Pinpoint the cell where the given text exists, returning its [X, Y] midpoint coordinate. 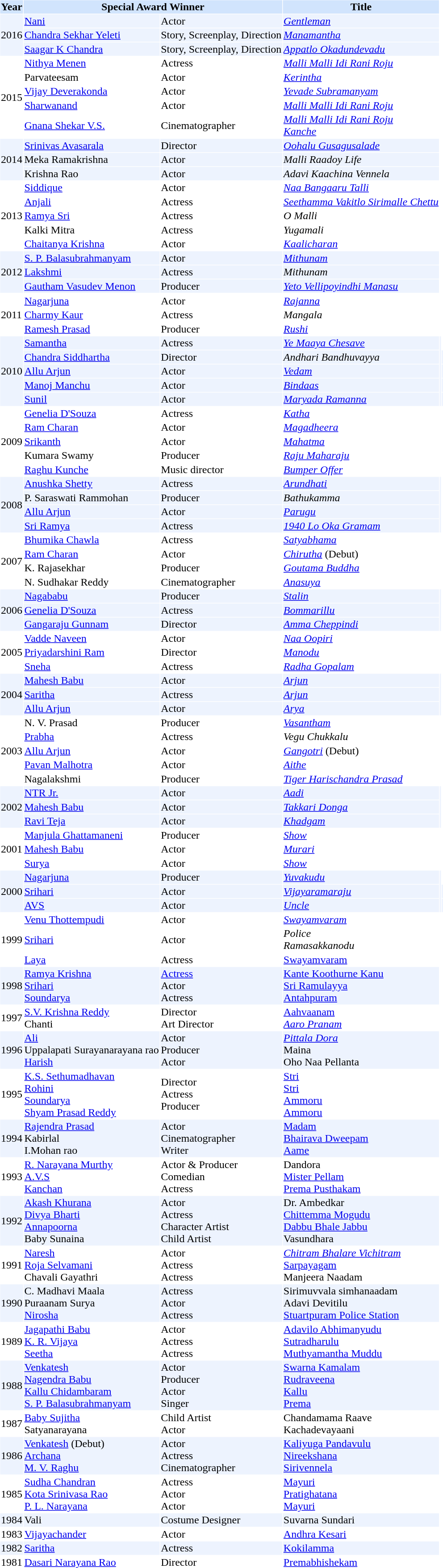
K. Rajasekhar [92, 568]
Chandra Sekhar Yeleti [92, 35]
Samantha [92, 343]
Adavilo Abhimanyudu Sutradharulu Muthyamantha Muddu [361, 1341]
Gautham Vasudev Menon [92, 286]
N. Sudhakar Reddy [92, 582]
Charmy Kaur [92, 315]
2007 [12, 561]
Yugamali [361, 230]
Vegu Chukkalu [361, 737]
K.S. Sethumadhavan Rohini Soundarya Shyam Prasad Reddy [92, 1094]
Madam Bhairava Dweepam Aame [361, 1138]
2002 [12, 807]
Bindaas [361, 385]
Bommarillu [361, 610]
Seethamma Vakitlo Sirimalle Chettu [361, 202]
Suvarna Sundari [361, 1520]
Costume Designer [221, 1520]
Venkatesh (Debut) Archana M. V. Raghu [92, 1456]
1992 [12, 1221]
Bhumika Chawla [92, 540]
Tiger Harischandra Prasad [361, 779]
Aahvaanam Aaro Pranam [361, 1018]
Pittala Dora Maina Oho Naa Pellanta [361, 1050]
Andhra Kesari [361, 1534]
Kalki Mitra [92, 230]
Krishna Rao [92, 174]
Meka Ramakrishna [92, 159]
Amma Cheppindi [361, 624]
2015 [12, 97]
Anushka Shetty [92, 483]
Naa Bangaaru Talli [361, 188]
2014 [12, 160]
1998 [12, 986]
Gentleman [361, 21]
Mayuri Pratighatana Mayuri [361, 1494]
Jagapathi Babu K. R. Vijaya Seetha [92, 1341]
Actor Cinematographer Writer [221, 1138]
Ye Maaya Chesave [361, 343]
Special Award Winner [153, 7]
Yevade Subramanyam [361, 92]
Dr. Ambedkar Chittemma Mogudu Dabbu Bhale Jabbu Vasundhara [361, 1221]
R. Narayana Murthy A.V.S Kanchan [92, 1177]
Uncle [361, 906]
Lakshmi [92, 272]
Actor Actress Character Artist Child Artist [221, 1221]
Srinivas Avasarala [92, 146]
Kaliyuga Pandavulu Nireekshana Sirivennela [361, 1456]
Sneha [92, 666]
Manjula Ghattamaneni [92, 835]
2009 [12, 441]
AVS [92, 906]
Oohalu Gusagusalade [361, 146]
Director Art Director [221, 1018]
Title [361, 7]
Naresh Roja Selvamani Chavali Gayathri [92, 1265]
Anasuya [361, 582]
1991 [12, 1265]
1989 [12, 1341]
NTR Jr. [92, 793]
Sri Ramya [92, 526]
Maryada Ramanna [361, 399]
Aithe [361, 765]
Raghu Kunche [92, 470]
1940 Lo Oka Gramam [361, 526]
Srikanth [92, 441]
Venkatesh Nagendra Babu Kallu Chidambaram S. P. Balasubrahmanyam [92, 1385]
1983 [12, 1534]
1986 [12, 1456]
Police Ramasakkanodu [361, 939]
Surya [92, 863]
Arya [361, 708]
Nagalakshmi [92, 779]
2003 [12, 751]
N. V. Prasad [92, 723]
Stri Stri Ammoru Ammoru [361, 1094]
Sirimuvvala simhanaadam Adavi Devitilu Stuartpuram Police Station [361, 1303]
Sharwanand [92, 105]
Saagar K Chandra [92, 49]
Yeto Vellipoyindhi Manasu [361, 286]
2013 [12, 216]
Adavi Kaachina Vennela [361, 174]
Parvateesam [92, 77]
1982 [12, 1548]
1996 [12, 1050]
Aadi [361, 793]
S. P. Balasubrahmanyam [92, 258]
Actress Actor Actor [221, 1494]
1990 [12, 1303]
Gangaraju Gunnam [92, 624]
Naa Oopiri [361, 638]
Vijayaramaraju [361, 891]
2004 [12, 695]
Takkari Donga [361, 807]
Yuvakudu [361, 877]
Baby Sujitha Satyanarayana [92, 1424]
Nithya Menen [92, 63]
Parugu [361, 512]
Mangala [361, 315]
Appatlo Okadundevadu [361, 49]
Satyabhama [361, 540]
Priyadarshini Ram [92, 652]
Kaalicharan [361, 244]
Radha Gopalam [361, 666]
Actor Actress Cinematographer [221, 1456]
Stalin [361, 596]
1984 [12, 1520]
1994 [12, 1138]
Raju Maharaju [361, 456]
Bathukamma [361, 498]
Nani [92, 21]
2016 [12, 35]
Year [12, 7]
Music director [221, 470]
Murari [361, 849]
1988 [12, 1385]
Kokilamma [361, 1548]
Khadgam [361, 821]
Sudha Chandran Kota Srinivasa Rao P. L. Narayana [92, 1494]
Anjali [92, 202]
Goutama Buddha [361, 568]
Vadde Naveen [92, 638]
Actor Producer Actor Singer [221, 1385]
Ali Uppalapati Surayanarayana rao Harish [92, 1050]
Katha [361, 413]
1995 [12, 1094]
Vasantham [361, 723]
P. Saraswati Rammohan [92, 498]
Malli Malli Idi Rani RojuKanche [361, 125]
Malli Raadoy Life [361, 159]
Pavan Malhotra [92, 765]
Chandamama Raave Kachadevayaani [361, 1424]
Vijayachander [92, 1534]
1999 [12, 940]
1993 [12, 1177]
2005 [12, 653]
Siddique [92, 188]
1997 [12, 1018]
Magadheera [361, 427]
Venu Thottempudi [92, 919]
Dandora Mister Pellam Prema Pusthakam [361, 1177]
2006 [12, 610]
Laya [92, 960]
Ramya Sri [92, 216]
Child Artist Actor [221, 1424]
Ramesh Prasad [92, 329]
Nagababu [92, 596]
Gnana Shekar V.S. [92, 125]
Sunil [92, 399]
Vijay Deverakonda [92, 92]
2008 [12, 504]
Manoj Manchu [92, 385]
1985 [12, 1494]
Swarna Kamalam Rudraveena Kallu Prema [361, 1385]
Kumara Swamy [92, 456]
Gangotri (Debut) [361, 751]
Rajanna [361, 301]
Ravi Teja [92, 821]
C. Madhavi Maala Puraanam Surya Nirosha [92, 1303]
2010 [12, 371]
Chaitanya Krishna [92, 244]
Vedam [361, 371]
Bumper Offer [361, 470]
Akash Khurana Divya Bharti Annapoorna Baby Sunaina [92, 1221]
Kerintha [361, 77]
Arundhati [361, 483]
Manamantha [361, 35]
Prabha [92, 737]
Rajendra Prasad Kabirlal I.Mohan rao [92, 1138]
Director Actress Producer [221, 1094]
Actor Producer Actor [221, 1050]
S.V. Krishna Reddy Chanti [92, 1018]
Chandra Siddhartha [92, 357]
Mahatma [361, 441]
Chitram Bhalare Vichitram Sarpayagam Manjeera Naadam [361, 1265]
2000 [12, 891]
Kante Koothurne Kanu Sri Ramulayya Antahpuram [361, 986]
1987 [12, 1424]
O Malli [361, 216]
Chirutha (Debut) [361, 554]
Rushi [361, 329]
Vali [92, 1520]
2001 [12, 849]
Manodu [361, 652]
Actor & Producer Comedian Actress [221, 1177]
Ramya Krishna Srihari Soundarya [92, 986]
Andhari Bandhuvayya [361, 357]
2011 [12, 315]
2012 [12, 272]
